Determine the (X, Y) coordinate at the center of the cell enclosing the given text.  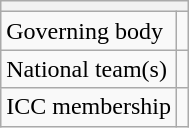
ICC membership (89, 107)
National team(s) (89, 69)
Governing body (89, 31)
